Pinpoint the cell where the given text exists, returning its (X, Y) midpoint coordinate. 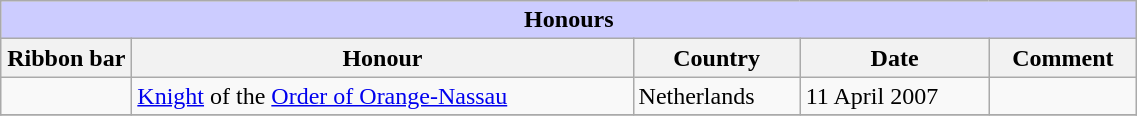
Knight of the Order of Orange-Nassau (382, 96)
Ribbon bar (66, 58)
Netherlands (716, 96)
Comment (1063, 58)
Honours (569, 20)
11 April 2007 (894, 96)
Country (716, 58)
Honour (382, 58)
Date (894, 58)
